Return the [x, y] coordinate for the center point of the cell that contains the specified text.  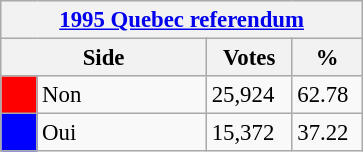
Votes [249, 58]
15,372 [249, 133]
% [328, 58]
Oui [122, 133]
1995 Quebec referendum [182, 20]
Non [122, 95]
25,924 [249, 95]
37.22 [328, 133]
Side [104, 58]
62.78 [328, 95]
